Scan for the cell matching the given text and deliver its [X, Y] coordinate at center. 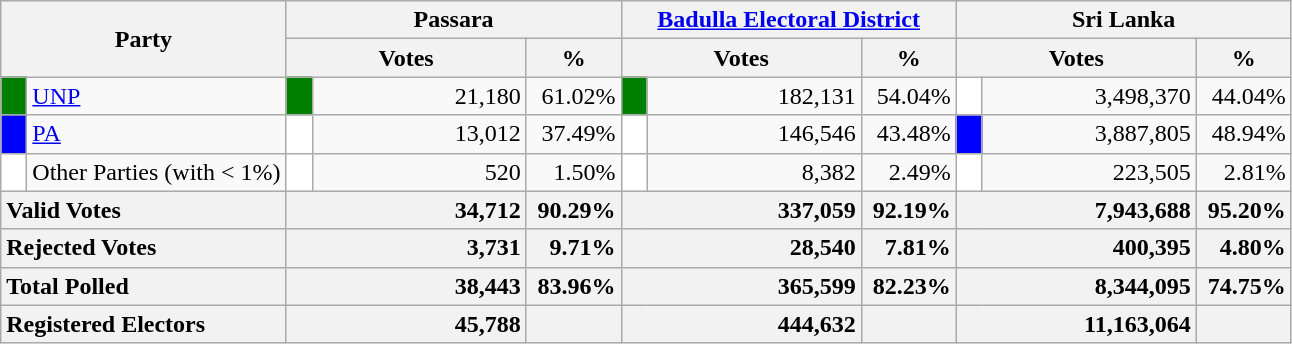
Registered Electors [144, 324]
520 [419, 172]
38,443 [406, 286]
82.23% [908, 286]
9.71% [574, 248]
Badulla Electoral District [788, 20]
2.81% [1244, 172]
Rejected Votes [144, 248]
444,632 [741, 324]
4.80% [1244, 248]
28,540 [741, 248]
34,712 [406, 210]
Passara [454, 20]
8,344,095 [1076, 286]
61.02% [574, 96]
Total Polled [144, 286]
11,163,064 [1076, 324]
37.49% [574, 134]
7.81% [908, 248]
74.75% [1244, 286]
182,131 [754, 96]
UNP [156, 96]
3,731 [406, 248]
90.29% [574, 210]
54.04% [908, 96]
92.19% [908, 210]
21,180 [419, 96]
365,599 [741, 286]
95.20% [1244, 210]
43.48% [908, 134]
400,395 [1076, 248]
Party [144, 39]
Valid Votes [144, 210]
3,887,805 [1089, 134]
Sri Lanka [1124, 20]
3,498,370 [1089, 96]
8,382 [754, 172]
13,012 [419, 134]
7,943,688 [1076, 210]
48.94% [1244, 134]
1.50% [574, 172]
223,505 [1089, 172]
2.49% [908, 172]
44.04% [1244, 96]
146,546 [754, 134]
PA [156, 134]
337,059 [741, 210]
45,788 [406, 324]
83.96% [574, 286]
Other Parties (with < 1%) [156, 172]
